Detect which cell encompasses the target text, then output its [X, Y] center coordinate. 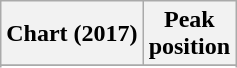
Peakposition [189, 34]
Chart (2017) [72, 34]
